Return (X, Y) of the center of cell containing provided text 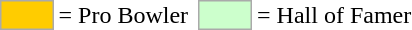
= Pro Bowler (124, 15)
